Search for the cell housing the specified text and yield its (x, y) center coordinate. 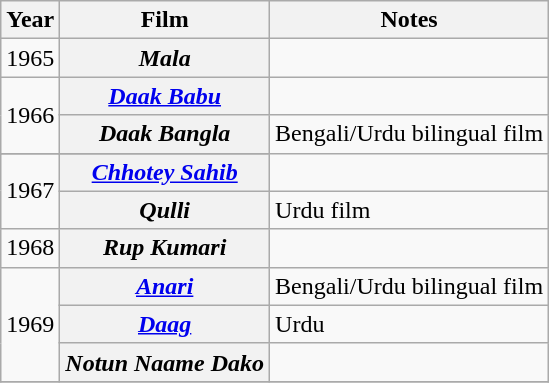
Daak Babu (165, 96)
Daag (165, 324)
Notun Naame Dako (165, 362)
Rup Kumari (165, 248)
Mala (165, 58)
Qulli (165, 210)
Year (30, 20)
Chhotey Sahib (165, 172)
Notes (410, 20)
1967 (30, 191)
1965 (30, 58)
1966 (30, 115)
Daak Bangla (165, 134)
Urdu (410, 324)
1968 (30, 248)
Urdu film (410, 210)
1969 (30, 324)
Film (165, 20)
Anari (165, 286)
